Determine the (x, y) coordinate at the center of the cell enclosing the given text.  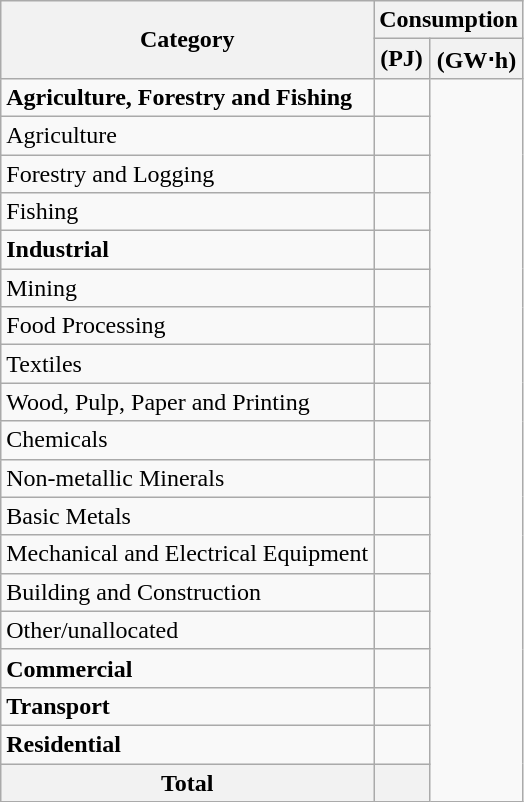
Textiles (188, 364)
Building and Construction (188, 592)
Transport (188, 706)
Consumption (449, 20)
Wood, Pulp, Paper and Printing (188, 402)
(GW⋅h) (476, 59)
Mechanical and Electrical Equipment (188, 554)
Total (188, 783)
Commercial (188, 668)
Industrial (188, 250)
Forestry and Logging (188, 173)
Chemicals (188, 440)
Non-metallic Minerals (188, 478)
Fishing (188, 212)
Food Processing (188, 326)
Basic Metals (188, 516)
Agriculture, Forestry and Fishing (188, 97)
Mining (188, 288)
(PJ) (402, 59)
Residential (188, 744)
Other/unallocated (188, 630)
Agriculture (188, 135)
Category (188, 40)
